Detect which cell encompasses the target text, then output its [x, y] center coordinate. 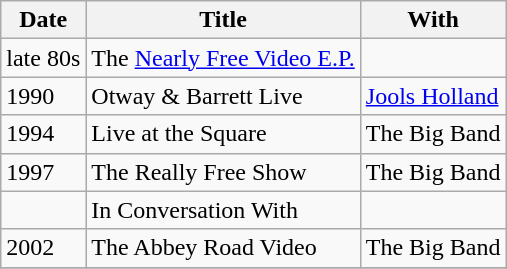
2002 [44, 248]
1994 [44, 134]
late 80s [44, 58]
The Abbey Road Video [223, 248]
Jools Holland [433, 96]
With [433, 20]
Title [223, 20]
1997 [44, 172]
Date [44, 20]
Live at the Square [223, 134]
1990 [44, 96]
The Nearly Free Video E.P. [223, 58]
Otway & Barrett Live [223, 96]
In Conversation With [223, 210]
The Really Free Show [223, 172]
